Return the (X, Y) coordinate for the center point of the cell that contains the specified text.  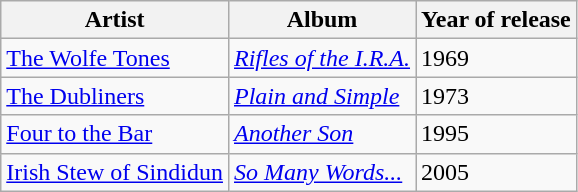
So Many Words... (322, 172)
1969 (496, 58)
1973 (496, 96)
Album (322, 20)
Rifles of the I.R.A. (322, 58)
Another Son (322, 134)
The Dubliners (115, 96)
The Wolfe Tones (115, 58)
Artist (115, 20)
1995 (496, 134)
Plain and Simple (322, 96)
2005 (496, 172)
Year of release (496, 20)
Four to the Bar (115, 134)
Irish Stew of Sindidun (115, 172)
